Pinpoint the cell where the given text exists, returning its (X, Y) midpoint coordinate. 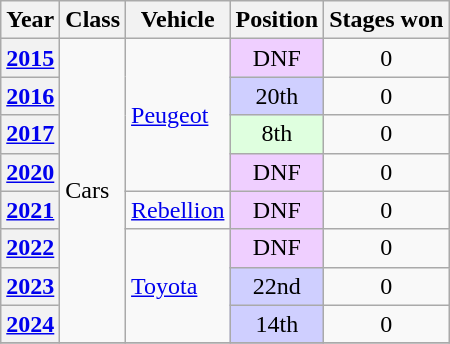
Class (93, 20)
Cars (93, 191)
20th (277, 96)
2020 (30, 172)
Year (30, 20)
22nd (277, 286)
8th (277, 134)
14th (277, 324)
2023 (30, 286)
2021 (30, 210)
2022 (30, 248)
2024 (30, 324)
2016 (30, 96)
Stages won (386, 20)
Rebellion (178, 210)
Vehicle (178, 20)
Toyota (178, 286)
Position (277, 20)
2017 (30, 134)
Peugeot (178, 115)
2015 (30, 58)
